Find where the given text appears and provide that cell's center as (X, Y) coordinate. 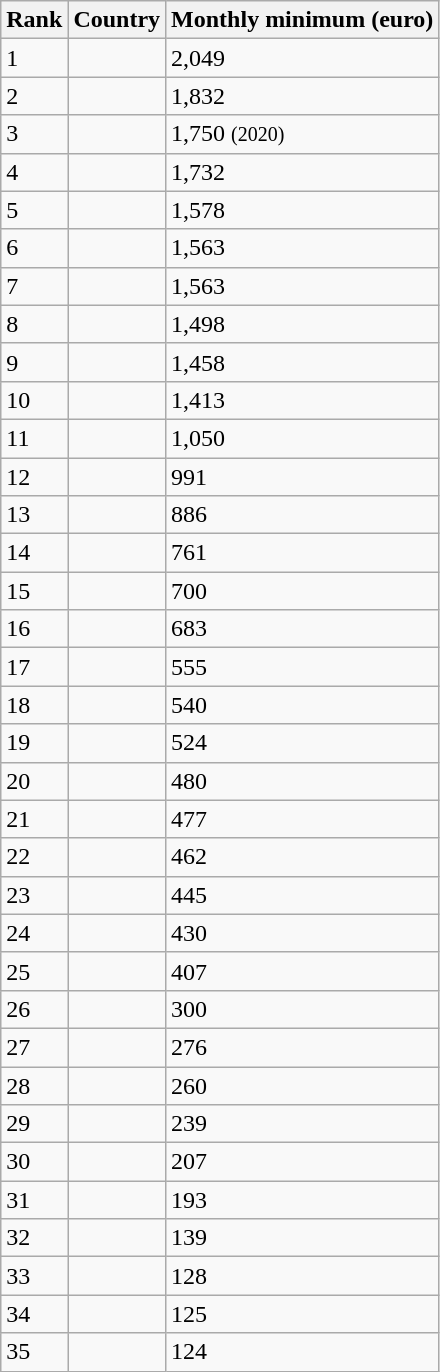
239 (302, 1124)
3 (34, 134)
33 (34, 1276)
32 (34, 1238)
15 (34, 591)
2,049 (302, 58)
34 (34, 1314)
7 (34, 286)
407 (302, 971)
1,413 (302, 400)
207 (302, 1162)
1,498 (302, 324)
17 (34, 667)
445 (302, 895)
13 (34, 515)
480 (302, 781)
9 (34, 362)
23 (34, 895)
Country (117, 20)
10 (34, 400)
276 (302, 1047)
29 (34, 1124)
16 (34, 629)
1,832 (302, 96)
4 (34, 172)
300 (302, 1009)
1,458 (302, 362)
193 (302, 1200)
27 (34, 1047)
683 (302, 629)
991 (302, 477)
14 (34, 553)
128 (302, 1276)
1,050 (302, 438)
Monthly minimum (euro) (302, 20)
477 (302, 819)
1,732 (302, 172)
30 (34, 1162)
462 (302, 857)
18 (34, 705)
761 (302, 553)
125 (302, 1314)
124 (302, 1352)
26 (34, 1009)
35 (34, 1352)
555 (302, 667)
8 (34, 324)
25 (34, 971)
6 (34, 248)
700 (302, 591)
2 (34, 96)
22 (34, 857)
260 (302, 1085)
11 (34, 438)
31 (34, 1200)
28 (34, 1085)
139 (302, 1238)
24 (34, 933)
5 (34, 210)
Rank (34, 20)
19 (34, 743)
12 (34, 477)
21 (34, 819)
1 (34, 58)
1,578 (302, 210)
886 (302, 515)
20 (34, 781)
1,750 (2020) (302, 134)
540 (302, 705)
430 (302, 933)
524 (302, 743)
